Detect which cell encompasses the target text, then output its (x, y) center coordinate. 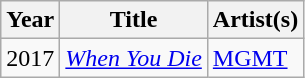
Year (30, 20)
Title (134, 20)
When You Die (134, 58)
MGMT (255, 58)
2017 (30, 58)
Artist(s) (255, 20)
